Determine the [x, y] coordinate at the center of the cell enclosing the given text.  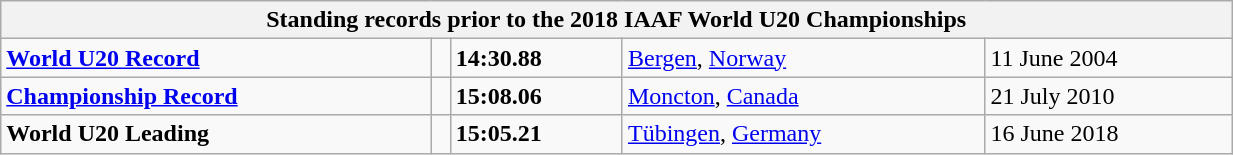
16 June 2018 [1108, 134]
11 June 2004 [1108, 58]
14:30.88 [536, 58]
Bergen, Norway [803, 58]
Moncton, Canada [803, 96]
Tübingen, Germany [803, 134]
World U20 Leading [216, 134]
21 July 2010 [1108, 96]
15:05.21 [536, 134]
World U20 Record [216, 58]
Standing records prior to the 2018 IAAF World U20 Championships [616, 20]
Championship Record [216, 96]
15:08.06 [536, 96]
